Return [X, Y] of the center of cell containing provided text 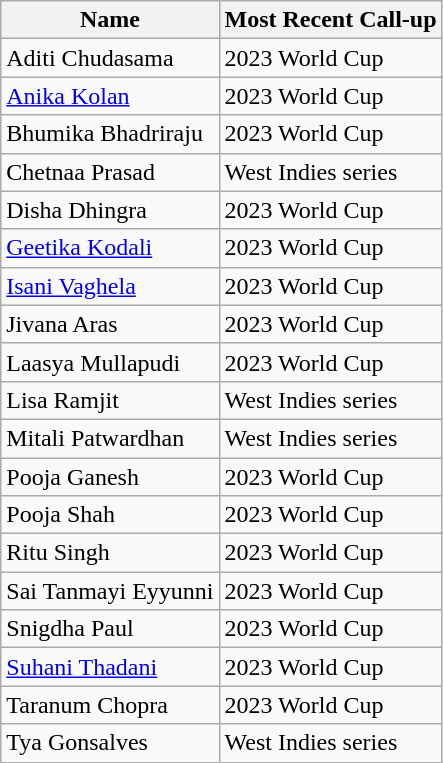
Laasya Mullapudi [110, 362]
Lisa Ramjit [110, 400]
Name [110, 20]
Suhani Thadani [110, 667]
Most Recent Call-up [330, 20]
Disha Dhingra [110, 210]
Sai Tanmayi Eyyunni [110, 591]
Aditi Chudasama [110, 58]
Pooja Shah [110, 515]
Ritu Singh [110, 553]
Chetnaa Prasad [110, 172]
Bhumika Bhadriraju [110, 134]
Taranum Chopra [110, 705]
Anika Kolan [110, 96]
Geetika Kodali [110, 248]
Mitali Patwardhan [110, 438]
Snigdha Paul [110, 629]
Pooja Ganesh [110, 477]
Tya Gonsalves [110, 743]
Isani Vaghela [110, 286]
Jivana Aras [110, 324]
